For the text-containing cell, return its midpoint in [x, y] coordinate format. 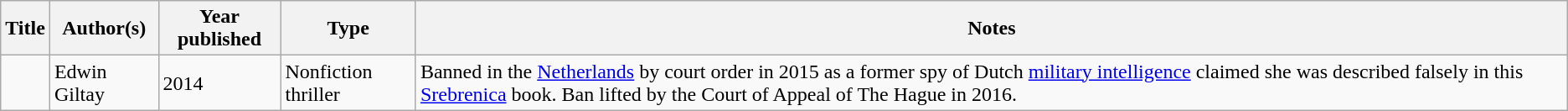
Notes [992, 29]
Author(s) [104, 29]
Type [348, 29]
2014 [219, 82]
Nonfiction thriller [348, 82]
Year published [219, 29]
Edwin Giltay [104, 82]
Title [25, 29]
